Scan for the cell matching the given text and deliver its (x, y) coordinate at center. 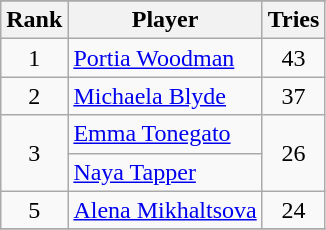
Tries (294, 20)
Michaela Blyde (165, 96)
Naya Tapper (165, 172)
Rank (34, 20)
37 (294, 96)
Portia Woodman (165, 58)
Emma Tonegato (165, 134)
2 (34, 96)
Alena Mikhaltsova (165, 210)
Player (165, 20)
43 (294, 58)
24 (294, 210)
5 (34, 210)
1 (34, 58)
26 (294, 153)
3 (34, 153)
